Identify which cell holds the provided text, then report its [X, Y] central coordinate. 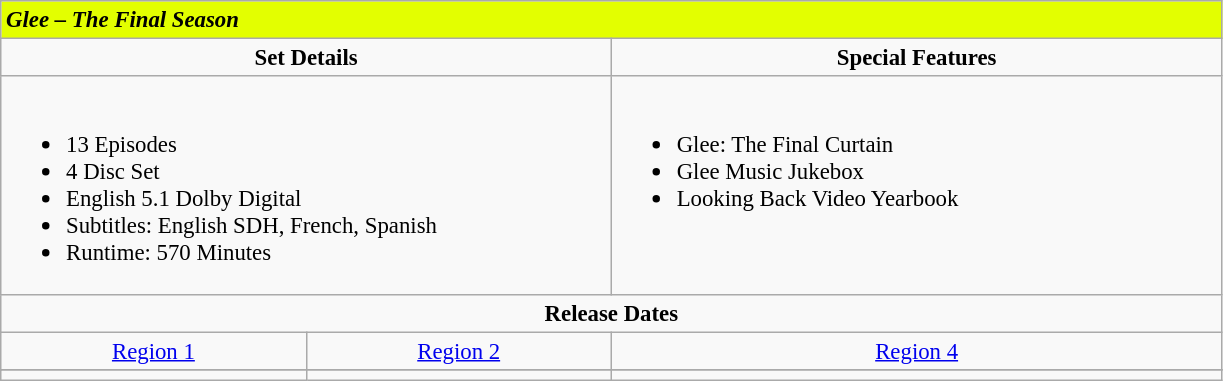
Set Details [306, 58]
Glee – The Final Season [612, 20]
Special Features [916, 58]
Region 1 [154, 351]
Region 4 [916, 351]
Region 2 [458, 351]
Release Dates [612, 313]
Glee: The Final CurtainGlee Music JukeboxLooking Back Video Yearbook [916, 185]
13 Episodes4 Disc SetEnglish 5.1 Dolby DigitalSubtitles: English SDH, French, SpanishRuntime: 570 Minutes [306, 185]
